Determine the [X, Y] coordinate at the center of the cell enclosing the given text.  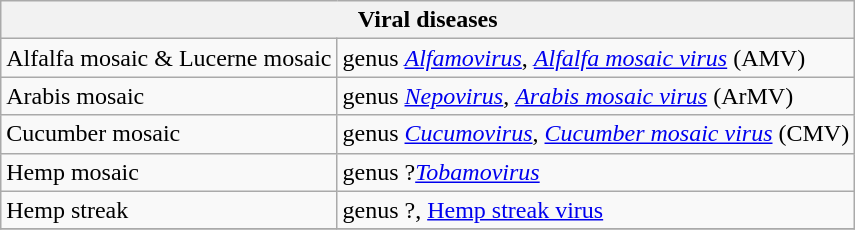
Hemp streak [169, 210]
genus ?Tobamovirus [596, 172]
Hemp mosaic [169, 172]
genus Alfamovirus, Alfalfa mosaic virus (AMV) [596, 58]
Arabis mosaic [169, 96]
genus Cucumovirus, Cucumber mosaic virus (CMV) [596, 134]
genus ?, Hemp streak virus [596, 210]
Alfalfa mosaic & Lucerne mosaic [169, 58]
genus Nepovirus, Arabis mosaic virus (ArMV) [596, 96]
Cucumber mosaic [169, 134]
Viral diseases [428, 20]
